Extract the [x, y] coordinate from the center of the cell holding the provided text.  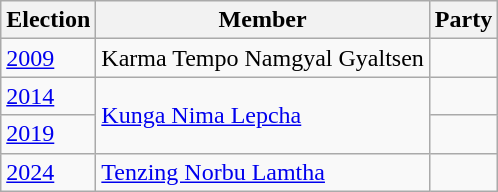
Party [463, 20]
Tenzing Norbu Lamtha [263, 172]
Kunga Nima Lepcha [263, 115]
Election [48, 20]
2019 [48, 134]
Karma Tempo Namgyal Gyaltsen [263, 58]
2009 [48, 58]
Member [263, 20]
2024 [48, 172]
2014 [48, 96]
